Extract the (X, Y) coordinate from the center of the cell holding the provided text.  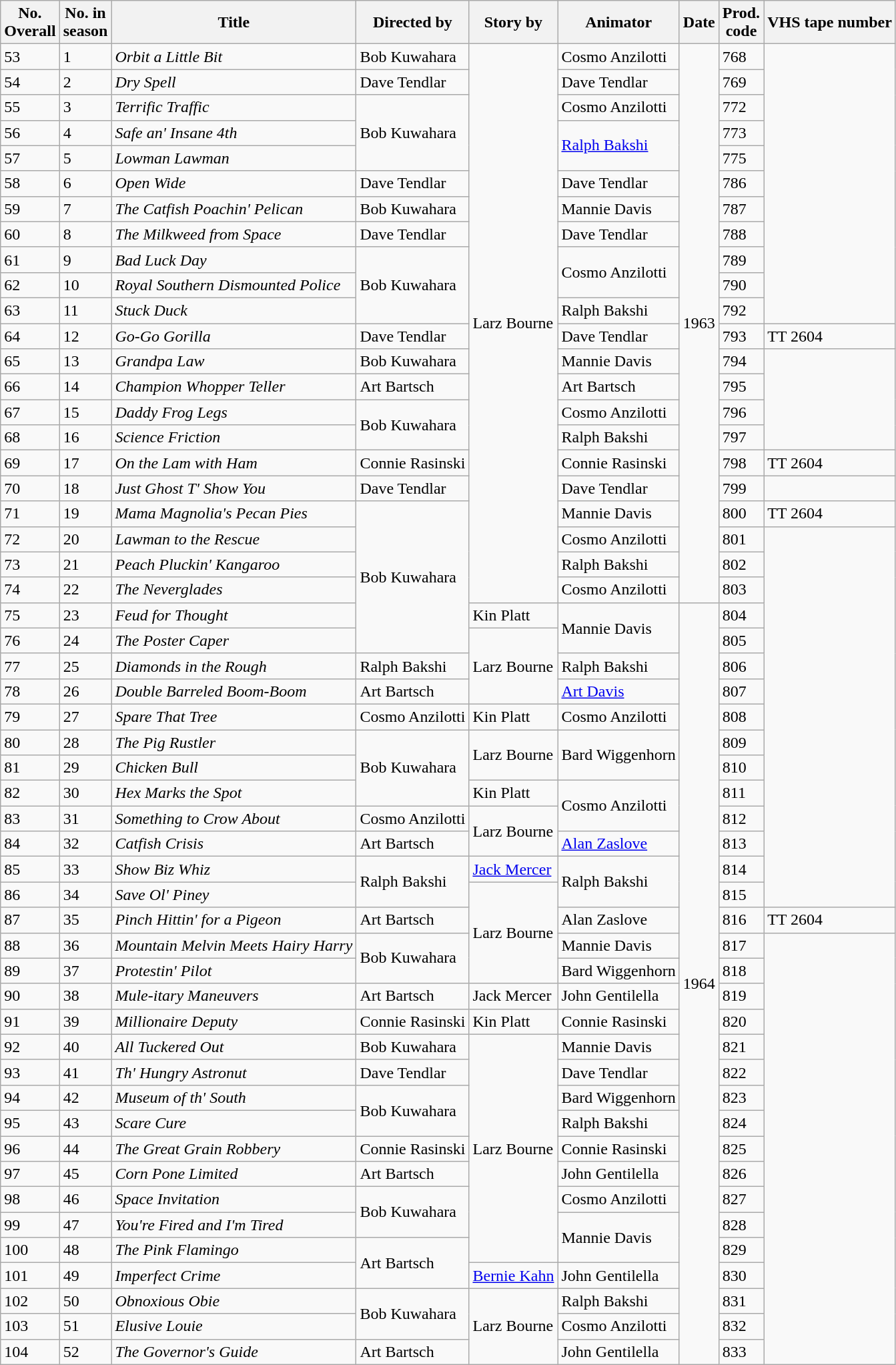
44 (85, 1148)
68 (30, 438)
Catfish Crisis (234, 844)
Dry Spell (234, 82)
Prod.code (741, 23)
803 (741, 590)
790 (741, 285)
35 (85, 920)
Animator (618, 23)
Mama Magnolia's Pecan Pies (234, 514)
81 (30, 768)
Orbit a Little Bit (234, 57)
62 (30, 285)
811 (741, 793)
48 (85, 1250)
824 (741, 1123)
807 (741, 691)
832 (741, 1326)
Daddy Frog Legs (234, 412)
802 (741, 564)
11 (85, 310)
87 (30, 920)
817 (741, 945)
Something to Crow About (234, 819)
53 (30, 57)
89 (30, 971)
51 (85, 1326)
3 (85, 107)
The Great Grain Robbery (234, 1148)
13 (85, 362)
No. inseason (85, 23)
772 (741, 107)
Diamonds in the Rough (234, 666)
816 (741, 920)
Mountain Melvin Meets Hairy Harry (234, 945)
769 (741, 82)
33 (85, 869)
820 (741, 1021)
56 (30, 133)
45 (85, 1174)
74 (30, 590)
773 (741, 133)
37 (85, 971)
830 (741, 1276)
85 (30, 869)
67 (30, 412)
Directed by (412, 23)
825 (741, 1148)
90 (30, 996)
79 (30, 717)
91 (30, 1021)
Obnoxious Obie (234, 1301)
Feud for Thought (234, 615)
59 (30, 209)
On the Lam with Ham (234, 463)
815 (741, 895)
Space Invitation (234, 1200)
792 (741, 310)
Elusive Louie (234, 1326)
833 (741, 1352)
The Pig Rustler (234, 743)
21 (85, 564)
2 (85, 82)
6 (85, 183)
70 (30, 488)
55 (30, 107)
65 (30, 362)
Date (699, 23)
813 (741, 844)
71 (30, 514)
823 (741, 1097)
57 (30, 158)
The Poster Caper (234, 640)
93 (30, 1072)
24 (85, 640)
Bernie Kahn (514, 1276)
17 (85, 463)
82 (30, 793)
The Milkweed from Space (234, 234)
Imperfect Crime (234, 1276)
19 (85, 514)
Just Ghost T' Show You (234, 488)
805 (741, 640)
Terrific Traffic (234, 107)
Corn Pone Limited (234, 1174)
828 (741, 1225)
28 (85, 743)
Grandpa Law (234, 362)
16 (85, 438)
Champion Whopper Teller (234, 387)
797 (741, 438)
36 (85, 945)
Th' Hungry Astronut (234, 1072)
42 (85, 1097)
72 (30, 539)
822 (741, 1072)
76 (30, 640)
Scare Cure (234, 1123)
Save Ol' Piney (234, 895)
789 (741, 260)
826 (741, 1174)
1 (85, 57)
829 (741, 1250)
768 (741, 57)
4 (85, 133)
18 (85, 488)
27 (85, 717)
92 (30, 1047)
58 (30, 183)
818 (741, 971)
Hex Marks the Spot (234, 793)
26 (85, 691)
The Pink Flamingo (234, 1250)
40 (85, 1047)
7 (85, 209)
98 (30, 1200)
810 (741, 768)
819 (741, 996)
Stuck Duck (234, 310)
69 (30, 463)
Peach Pluckin' Kangaroo (234, 564)
10 (85, 285)
32 (85, 844)
31 (85, 819)
83 (30, 819)
801 (741, 539)
15 (85, 412)
52 (85, 1352)
Museum of th' South (234, 1097)
Lawman to the Rescue (234, 539)
808 (741, 717)
The Catfish Poachin' Pelican (234, 209)
Protestin' Pilot (234, 971)
80 (30, 743)
46 (85, 1200)
12 (85, 336)
63 (30, 310)
799 (741, 488)
794 (741, 362)
Pinch Hittin' for a Pigeon (234, 920)
793 (741, 336)
77 (30, 666)
104 (30, 1352)
Science Friction (234, 438)
788 (741, 234)
20 (85, 539)
827 (741, 1200)
95 (30, 1123)
64 (30, 336)
814 (741, 869)
Lowman Lawman (234, 158)
84 (30, 844)
775 (741, 158)
22 (85, 590)
821 (741, 1047)
809 (741, 743)
96 (30, 1148)
102 (30, 1301)
101 (30, 1276)
66 (30, 387)
103 (30, 1326)
9 (85, 260)
Go-Go Gorilla (234, 336)
41 (85, 1072)
All Tuckered Out (234, 1047)
50 (85, 1301)
61 (30, 260)
Spare That Tree (234, 717)
99 (30, 1225)
Royal Southern Dismounted Police (234, 285)
25 (85, 666)
796 (741, 412)
Millionaire Deputy (234, 1021)
Chicken Bull (234, 768)
78 (30, 691)
73 (30, 564)
23 (85, 615)
86 (30, 895)
Safe an' Insane 4th (234, 133)
Open Wide (234, 183)
14 (85, 387)
You're Fired and I'm Tired (234, 1225)
831 (741, 1301)
Show Biz Whiz (234, 869)
30 (85, 793)
786 (741, 183)
8 (85, 234)
804 (741, 615)
29 (85, 768)
1963 (699, 323)
Bad Luck Day (234, 260)
97 (30, 1174)
75 (30, 615)
5 (85, 158)
38 (85, 996)
800 (741, 514)
47 (85, 1225)
795 (741, 387)
88 (30, 945)
The Governor's Guide (234, 1352)
806 (741, 666)
94 (30, 1097)
39 (85, 1021)
Double Barreled Boom-Boom (234, 691)
Story by (514, 23)
43 (85, 1123)
100 (30, 1250)
VHS tape number (830, 23)
No.Overall (30, 23)
The Neverglades (234, 590)
Mule-itary Maneuvers (234, 996)
Title (234, 23)
54 (30, 82)
49 (85, 1276)
Art Davis (618, 691)
34 (85, 895)
60 (30, 234)
812 (741, 819)
1964 (699, 983)
787 (741, 209)
798 (741, 463)
